Pinpoint the cell where the given text exists, returning its (X, Y) midpoint coordinate. 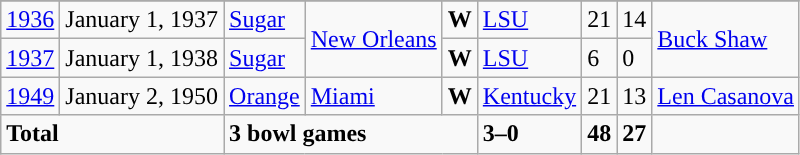
3 bowl games (351, 134)
January 2, 1950 (142, 96)
1936 (30, 20)
6 (600, 58)
Total (112, 134)
0 (634, 58)
Miami (374, 96)
Buck Shaw (726, 39)
Kentucky (529, 96)
3–0 (529, 134)
1949 (30, 96)
New Orleans (374, 39)
13 (634, 96)
27 (634, 134)
January 1, 1937 (142, 20)
14 (634, 20)
January 1, 1938 (142, 58)
Orange (265, 96)
1937 (30, 58)
Len Casanova (726, 96)
48 (600, 134)
